Identify which cell holds the provided text, then report its (X, Y) central coordinate. 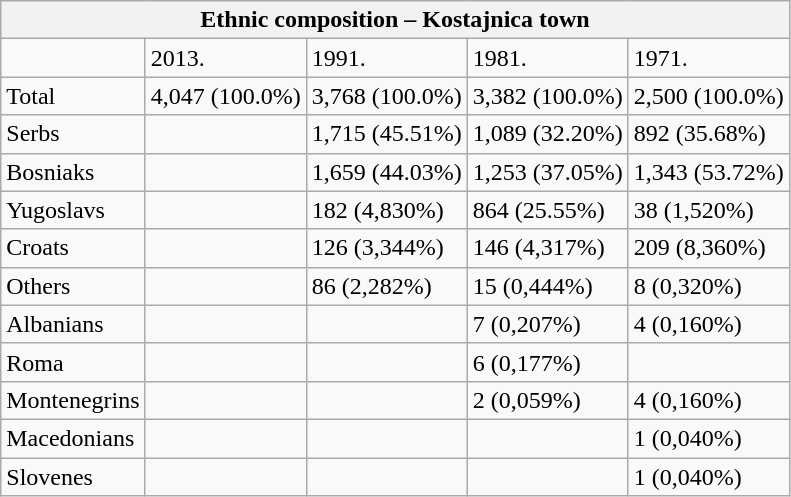
6 (0,177%) (548, 362)
1,659 (44.03%) (386, 172)
126 (3,344%) (386, 248)
Total (73, 96)
Albanians (73, 324)
209 (8,360%) (708, 248)
Slovenes (73, 477)
Ethnic composition – Kostajnica town (396, 20)
2013. (226, 58)
1,253 (37.05%) (548, 172)
3,382 (100.0%) (548, 96)
7 (0,207%) (548, 324)
1971. (708, 58)
Others (73, 286)
Montenegrins (73, 400)
Macedonians (73, 438)
864 (25.55%) (548, 210)
1,089 (32.20%) (548, 134)
4,047 (100.0%) (226, 96)
86 (2,282%) (386, 286)
3,768 (100.0%) (386, 96)
Roma (73, 362)
146 (4,317%) (548, 248)
Serbs (73, 134)
15 (0,444%) (548, 286)
2,500 (100.0%) (708, 96)
Bosniaks (73, 172)
1981. (548, 58)
Croats (73, 248)
Yugoslavs (73, 210)
1991. (386, 58)
1,715 (45.51%) (386, 134)
892 (35.68%) (708, 134)
8 (0,320%) (708, 286)
1,343 (53.72%) (708, 172)
38 (1,520%) (708, 210)
2 (0,059%) (548, 400)
182 (4,830%) (386, 210)
